Output the (x, y) coordinate of the center of the cell containing the given text.  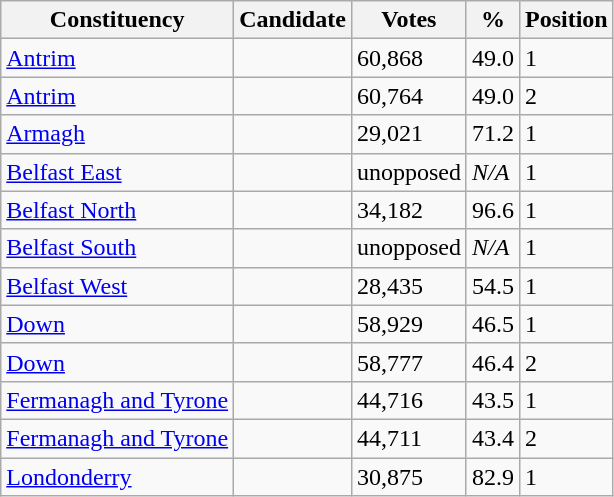
30,875 (408, 477)
60,868 (408, 58)
Belfast South (118, 248)
% (492, 20)
82.9 (492, 477)
28,435 (408, 286)
Belfast North (118, 210)
44,716 (408, 400)
44,711 (408, 438)
Votes (408, 20)
Londonderry (118, 477)
Belfast East (118, 172)
54.5 (492, 286)
Constituency (118, 20)
58,929 (408, 324)
Candidate (293, 20)
Armagh (118, 134)
96.6 (492, 210)
71.2 (492, 134)
34,182 (408, 210)
Position (566, 20)
29,021 (408, 134)
60,764 (408, 96)
Belfast West (118, 286)
46.5 (492, 324)
58,777 (408, 362)
43.5 (492, 400)
43.4 (492, 438)
46.4 (492, 362)
